Search for the cell housing the specified text and yield its (X, Y) center coordinate. 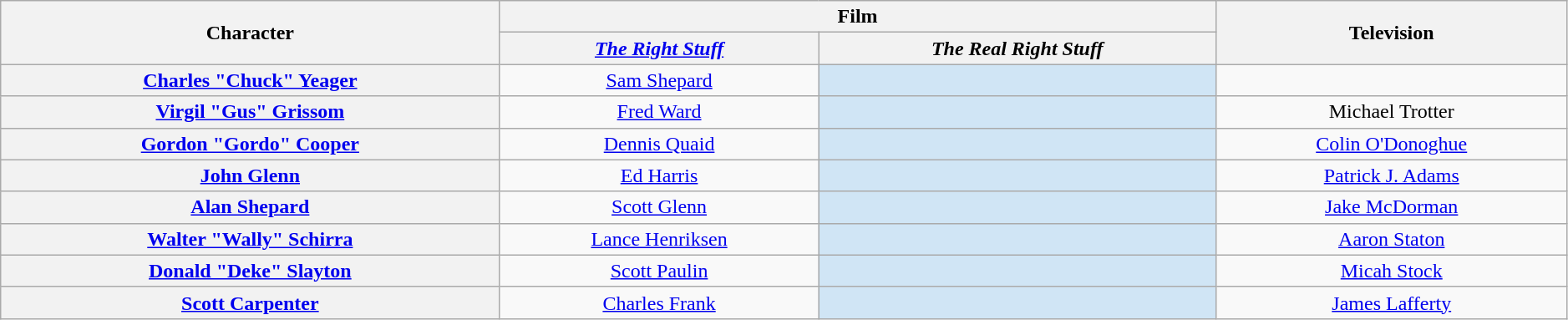
The Real Right Stuff (1017, 48)
Gordon "Gordo" Cooper (251, 144)
Colin O'Donoghue (1392, 144)
Charles "Chuck" Yeager (251, 80)
Patrick J. Adams (1392, 175)
Film (857, 17)
Aaron Staton (1392, 239)
Fred Ward (659, 112)
Micah Stock (1392, 271)
Sam Shepard (659, 80)
Charles Frank (659, 302)
Character (251, 33)
The Right Stuff (659, 48)
Jake McDorman (1392, 207)
Ed Harris (659, 175)
Michael Trotter (1392, 112)
Scott Carpenter (251, 302)
Lance Henriksen (659, 239)
Television (1392, 33)
Dennis Quaid (659, 144)
Scott Glenn (659, 207)
James Lafferty (1392, 302)
Scott Paulin (659, 271)
Donald "Deke" Slayton (251, 271)
Walter "Wally" Schirra (251, 239)
John Glenn (251, 175)
Alan Shepard (251, 207)
Virgil "Gus" Grissom (251, 112)
